Find where the given text appears and provide that cell's center as (x, y) coordinate. 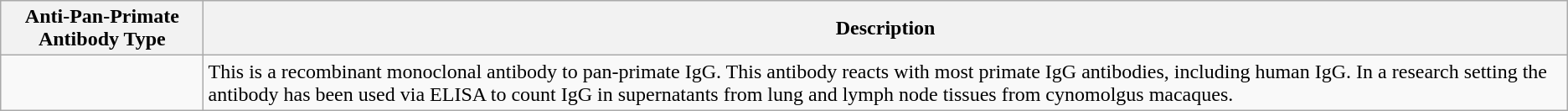
Anti-Pan-Primate Antibody Type (102, 29)
Description (885, 29)
